From the cell containing the given text, extract its center point as [x, y] coordinate. 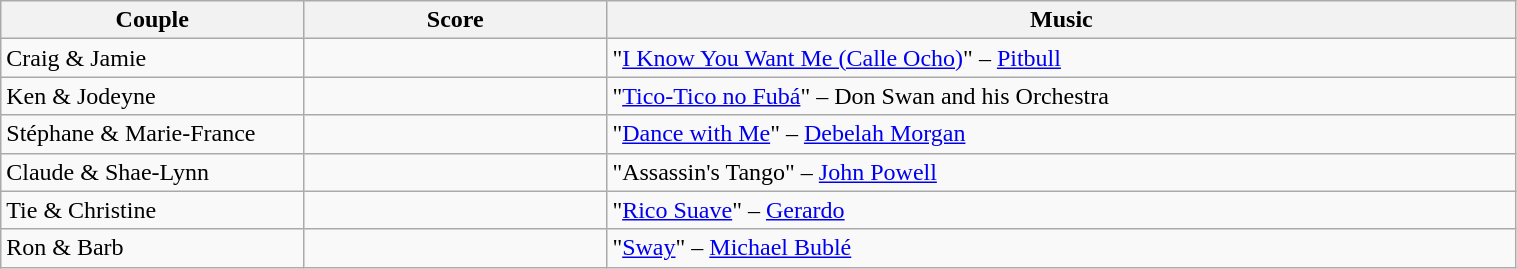
Couple [152, 20]
"Tico-Tico no Fubá" – Don Swan and his Orchestra [1062, 96]
Stéphane & Marie-France [152, 134]
"Assassin's Tango" – John Powell [1062, 172]
"Dance with Me" – Debelah Morgan [1062, 134]
"I Know You Want Me (Calle Ocho)" – Pitbull [1062, 58]
Ken & Jodeyne [152, 96]
"Sway" – Michael Bublé [1062, 248]
Ron & Barb [152, 248]
Music [1062, 20]
Tie & Christine [152, 210]
Claude & Shae-Lynn [152, 172]
Craig & Jamie [152, 58]
Score [456, 20]
"Rico Suave" – Gerardo [1062, 210]
